Locate the cell with the specified text and output its [X, Y] center coordinate. 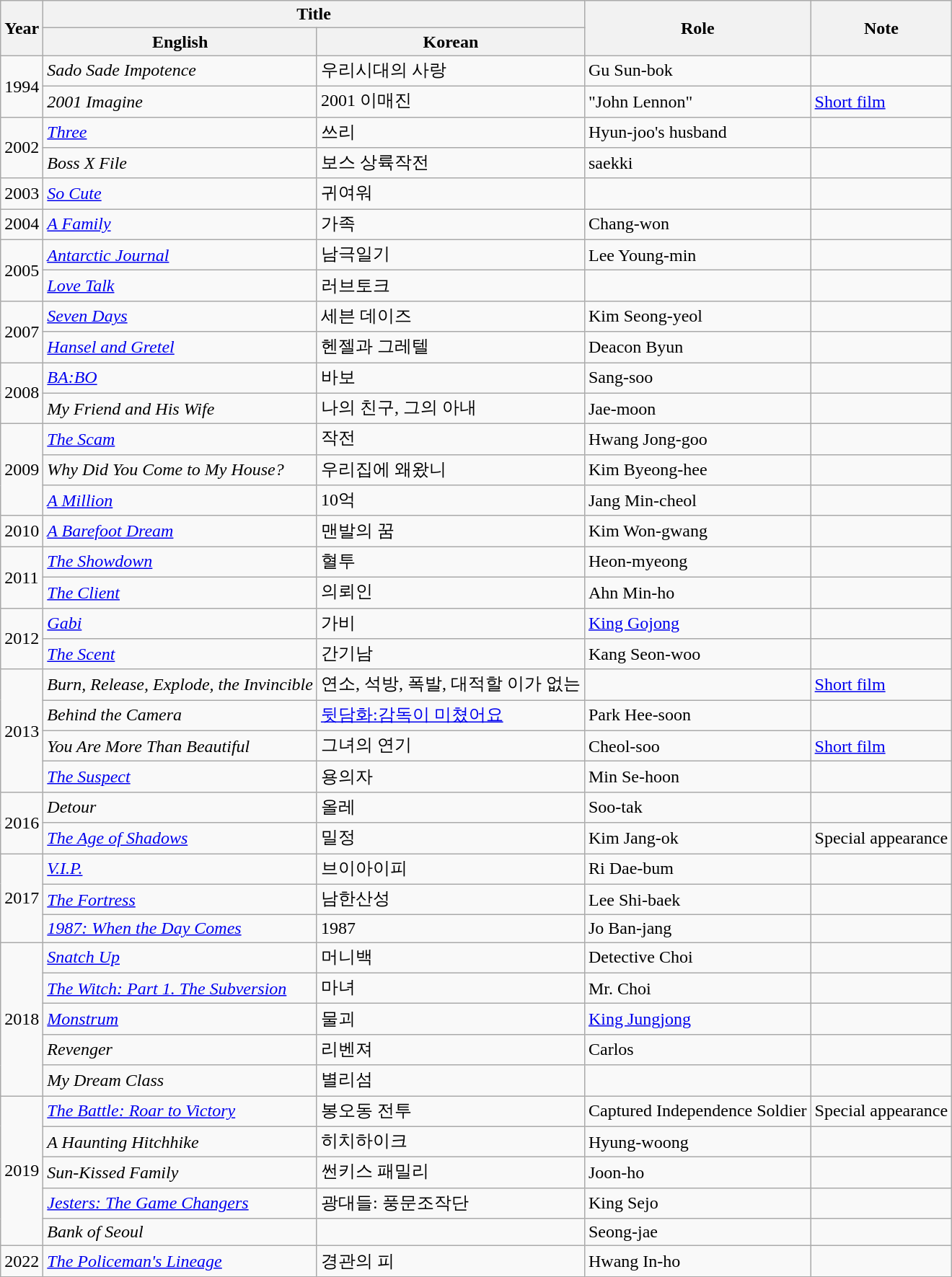
2009 [22, 470]
2012 [22, 639]
2008 [22, 392]
가비 [450, 623]
Hwang Jong-goo [697, 440]
쓰리 [450, 133]
Korean [450, 42]
A Million [180, 500]
귀여워 [450, 193]
Lee Shi-baek [697, 900]
세븐 데이즈 [450, 316]
Sang-soo [697, 378]
Kang Seon-woo [697, 655]
경관의 피 [450, 1262]
The Scam [180, 440]
Revenger [180, 1050]
Ahn Min-ho [697, 593]
Bank of Seoul [180, 1232]
Heon-myeong [697, 562]
Seong-jae [697, 1232]
바보 [450, 378]
Burn, Release, Explode, the Invincible [180, 685]
Min Se-hoon [697, 777]
Hwang In-ho [697, 1262]
2022 [22, 1262]
2004 [22, 225]
Joon-ho [697, 1172]
뒷담화:감독이 미쳤어요 [450, 715]
2002 [22, 147]
남극일기 [450, 255]
10억 [450, 500]
saekki [697, 163]
The Age of Shadows [180, 838]
A Family [180, 225]
Why Did You Come to My House? [180, 470]
남한산성 [450, 900]
My Dream Class [180, 1080]
The Witch: Part 1. The Subversion [180, 988]
1987 [450, 929]
BA:BO [180, 378]
밀정 [450, 838]
Soo-tak [697, 808]
2010 [22, 531]
맨발의 꿈 [450, 531]
올레 [450, 808]
Sado Sade Impotence [180, 71]
Kim Byeong-hee [697, 470]
Antarctic Journal [180, 255]
Detour [180, 808]
2011 [22, 577]
Park Hee-soon [697, 715]
Ri Dae-bum [697, 870]
Cheol-soo [697, 746]
Kim Seong-yeol [697, 316]
Seven Days [180, 316]
Jang Min-cheol [697, 500]
My Friend and His Wife [180, 408]
Kim Jang-ok [697, 838]
별리섬 [450, 1080]
물괴 [450, 1020]
You Are More Than Beautiful [180, 746]
2007 [22, 332]
Year [22, 28]
1987: When the Day Comes [180, 929]
King Gojong [697, 623]
The Client [180, 593]
Behind the Camera [180, 715]
King Sejo [697, 1203]
Monstrum [180, 1020]
The Battle: Roar to Victory [180, 1112]
Hansel and Gretel [180, 348]
2001 이매진 [450, 101]
히치하이크 [450, 1142]
Hyung-woong [697, 1142]
The Suspect [180, 777]
Note [881, 28]
간기남 [450, 655]
Lee Young-min [697, 255]
Deacon Byun [697, 348]
Carlos [697, 1050]
브이아이피 [450, 870]
용의자 [450, 777]
2005 [22, 270]
A Barefoot Dream [180, 531]
의뢰인 [450, 593]
Jesters: The Game Changers [180, 1203]
연소, 석방, 폭발, 대적할 이가 없는 [450, 685]
2001 Imagine [180, 101]
Jo Ban-jang [697, 929]
우리집에 왜왔니 [450, 470]
Snatch Up [180, 958]
The Fortress [180, 900]
러브토크 [450, 286]
Hyun-joo's husband [697, 133]
The Scent [180, 655]
Gabi [180, 623]
Captured Independence Soldier [697, 1112]
V.I.P. [180, 870]
Role [697, 28]
King Jungjong [697, 1020]
썬키스 패밀리 [450, 1172]
So Cute [180, 193]
머니백 [450, 958]
2013 [22, 730]
보스 상륙작전 [450, 163]
Jae-moon [697, 408]
2017 [22, 898]
광대들: 풍문조작단 [450, 1203]
Chang-won [697, 225]
리벤져 [450, 1050]
Detective Choi [697, 958]
2003 [22, 193]
Love Talk [180, 286]
A Haunting Hitchhike [180, 1142]
"John Lennon" [697, 101]
Mr. Choi [697, 988]
Gu Sun-bok [697, 71]
그녀의 연기 [450, 746]
1994 [22, 87]
2018 [22, 1020]
나의 친구, 그의 아내 [450, 408]
2016 [22, 822]
English [180, 42]
가족 [450, 225]
The Policeman's Lineage [180, 1262]
Kim Won-gwang [697, 531]
혈투 [450, 562]
봉오동 전투 [450, 1112]
Boss X File [180, 163]
2019 [22, 1171]
우리시대의 사랑 [450, 71]
헨젤과 그레텔 [450, 348]
Title [314, 14]
마녀 [450, 988]
작전 [450, 440]
The Showdown [180, 562]
Three [180, 133]
Sun-Kissed Family [180, 1172]
